Return the (X, Y) coordinate for the center point of the cell that contains the specified text.  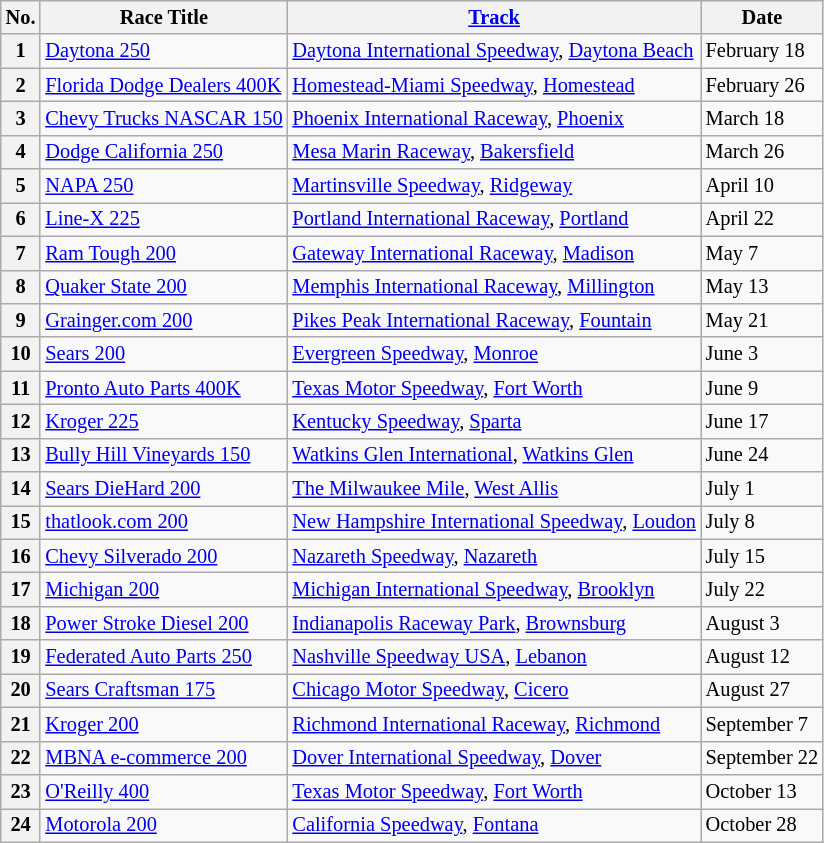
17 (21, 589)
Phoenix International Raceway, Phoenix (494, 118)
Ram Tough 200 (164, 253)
Dodge California 250 (164, 152)
Date (762, 17)
May 21 (762, 320)
14 (21, 489)
February 18 (762, 51)
June 9 (762, 388)
Sears Craftsman 175 (164, 690)
Kroger 225 (164, 421)
June 3 (762, 354)
thatlook.com 200 (164, 522)
23 (21, 791)
Chevy Silverado 200 (164, 556)
Richmond International Raceway, Richmond (494, 724)
Watkins Glen International, Watkins Glen (494, 455)
April 22 (762, 219)
July 15 (762, 556)
July 22 (762, 589)
7 (21, 253)
Motorola 200 (164, 825)
19 (21, 657)
Evergreen Speedway, Monroe (494, 354)
October 13 (762, 791)
August 27 (762, 690)
Federated Auto Parts 250 (164, 657)
April 10 (762, 186)
12 (21, 421)
California Speedway, Fontana (494, 825)
September 7 (762, 724)
September 22 (762, 758)
Power Stroke Diesel 200 (164, 623)
March 26 (762, 152)
Chicago Motor Speedway, Cicero (494, 690)
Race Title (164, 17)
2 (21, 85)
No. (21, 17)
Nashville Speedway USA, Lebanon (494, 657)
Michigan 200 (164, 589)
The Milwaukee Mile, West Allis (494, 489)
May 13 (762, 287)
Daytona International Speedway, Daytona Beach (494, 51)
O'Reilly 400 (164, 791)
Homestead-Miami Speedway, Homestead (494, 85)
October 28 (762, 825)
Chevy Trucks NASCAR 150 (164, 118)
Portland International Raceway, Portland (494, 219)
6 (21, 219)
Grainger.com 200 (164, 320)
18 (21, 623)
Martinsville Speedway, Ridgeway (494, 186)
24 (21, 825)
July 1 (762, 489)
August 3 (762, 623)
1 (21, 51)
10 (21, 354)
Line-X 225 (164, 219)
Pikes Peak International Raceway, Fountain (494, 320)
Florida Dodge Dealers 400K (164, 85)
May 7 (762, 253)
NAPA 250 (164, 186)
Nazareth Speedway, Nazareth (494, 556)
Michigan International Speedway, Brooklyn (494, 589)
Daytona 250 (164, 51)
21 (21, 724)
Quaker State 200 (164, 287)
Indianapolis Raceway Park, Brownsburg (494, 623)
Kentucky Speedway, Sparta (494, 421)
15 (21, 522)
New Hampshire International Speedway, Loudon (494, 522)
Mesa Marin Raceway, Bakersfield (494, 152)
4 (21, 152)
Track (494, 17)
MBNA e-commerce 200 (164, 758)
Kroger 200 (164, 724)
June 17 (762, 421)
5 (21, 186)
16 (21, 556)
11 (21, 388)
Sears DieHard 200 (164, 489)
Pronto Auto Parts 400K (164, 388)
July 8 (762, 522)
Memphis International Raceway, Millington (494, 287)
13 (21, 455)
20 (21, 690)
June 24 (762, 455)
March 18 (762, 118)
Gateway International Raceway, Madison (494, 253)
Dover International Speedway, Dover (494, 758)
8 (21, 287)
3 (21, 118)
August 12 (762, 657)
February 26 (762, 85)
22 (21, 758)
9 (21, 320)
Bully Hill Vineyards 150 (164, 455)
Sears 200 (164, 354)
